Determine the (x, y) coordinate at the center of the cell enclosing the given text.  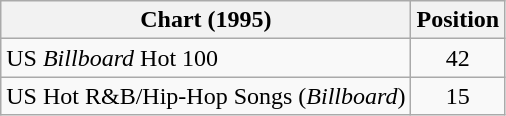
Position (458, 20)
US Hot R&B/Hip-Hop Songs (Billboard) (206, 96)
US Billboard Hot 100 (206, 58)
15 (458, 96)
42 (458, 58)
Chart (1995) (206, 20)
